Output the [x, y] coordinate of the center of the cell containing the given text.  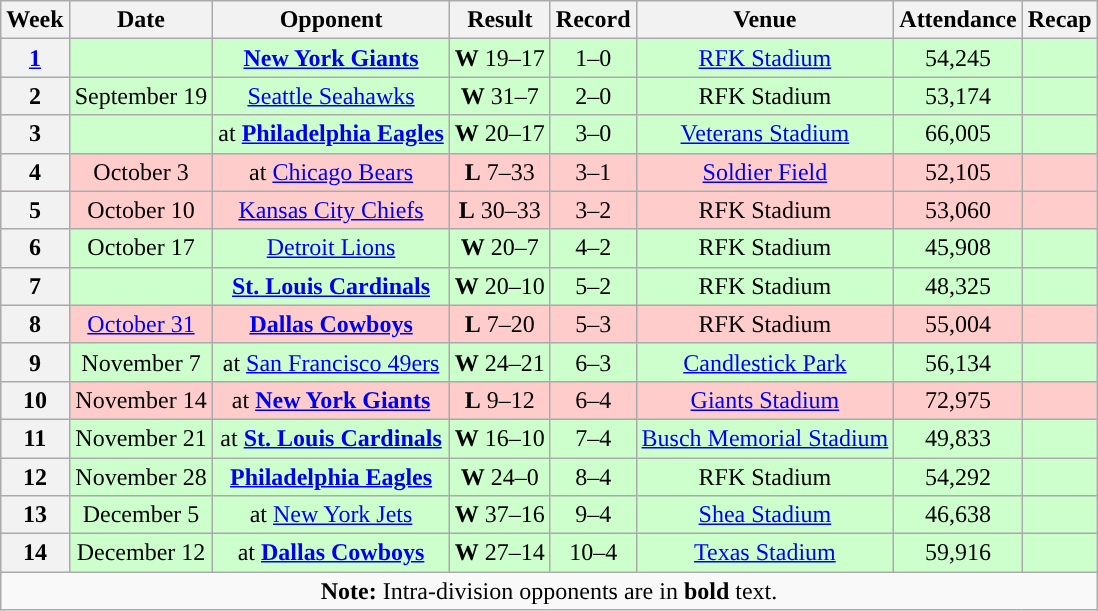
1–0 [593, 58]
6 [35, 248]
8–4 [593, 477]
at San Francisco 49ers [331, 362]
3–0 [593, 134]
W 16–10 [500, 438]
New York Giants [331, 58]
8 [35, 324]
5–2 [593, 286]
Giants Stadium [765, 400]
55,004 [958, 324]
W 20–10 [500, 286]
at Chicago Bears [331, 172]
3–2 [593, 210]
at St. Louis Cardinals [331, 438]
Veterans Stadium [765, 134]
Attendance [958, 20]
November 28 [141, 477]
3–1 [593, 172]
9 [35, 362]
November 21 [141, 438]
66,005 [958, 134]
Kansas City Chiefs [331, 210]
November 7 [141, 362]
W 24–21 [500, 362]
46,638 [958, 515]
Result [500, 20]
6–4 [593, 400]
5–3 [593, 324]
Date [141, 20]
Philadelphia Eagles [331, 477]
Texas Stadium [765, 553]
Busch Memorial Stadium [765, 438]
10 [35, 400]
W 20–7 [500, 248]
at Dallas Cowboys [331, 553]
45,908 [958, 248]
W 27–14 [500, 553]
6–3 [593, 362]
W 24–0 [500, 477]
4 [35, 172]
59,916 [958, 553]
at New York Giants [331, 400]
Recap [1060, 20]
49,833 [958, 438]
L 7–33 [500, 172]
10–4 [593, 553]
54,292 [958, 477]
September 19 [141, 96]
52,105 [958, 172]
Venue [765, 20]
L 30–33 [500, 210]
December 5 [141, 515]
72,975 [958, 400]
Dallas Cowboys [331, 324]
Soldier Field [765, 172]
5 [35, 210]
W 37–16 [500, 515]
9–4 [593, 515]
53,174 [958, 96]
December 12 [141, 553]
October 31 [141, 324]
Detroit Lions [331, 248]
October 17 [141, 248]
W 31–7 [500, 96]
54,245 [958, 58]
14 [35, 553]
2 [35, 96]
3 [35, 134]
W 20–17 [500, 134]
11 [35, 438]
October 3 [141, 172]
at Philadelphia Eagles [331, 134]
12 [35, 477]
2–0 [593, 96]
Opponent [331, 20]
4–2 [593, 248]
1 [35, 58]
Week [35, 20]
Note: Intra-division opponents are in bold text. [549, 591]
Record [593, 20]
Candlestick Park [765, 362]
W 19–17 [500, 58]
53,060 [958, 210]
56,134 [958, 362]
13 [35, 515]
Seattle Seahawks [331, 96]
L 7–20 [500, 324]
L 9–12 [500, 400]
St. Louis Cardinals [331, 286]
Shea Stadium [765, 515]
November 14 [141, 400]
48,325 [958, 286]
October 10 [141, 210]
7–4 [593, 438]
7 [35, 286]
at New York Jets [331, 515]
